Extract the [x, y] coordinate from the center of the cell holding the provided text.  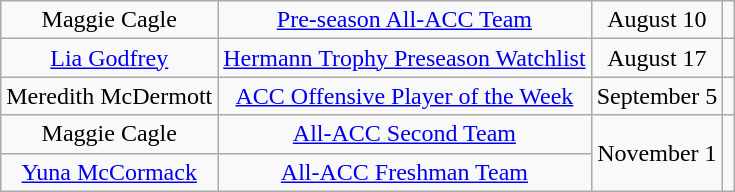
All-ACC Second Team [404, 134]
Lia Godfrey [110, 58]
September 5 [657, 96]
November 1 [657, 153]
Pre-season All-ACC Team [404, 20]
Meredith McDermott [110, 96]
August 10 [657, 20]
Hermann Trophy Preseason Watchlist [404, 58]
August 17 [657, 58]
Yuna McCormack [110, 172]
ACC Offensive Player of the Week [404, 96]
All-ACC Freshman Team [404, 172]
